Pinpoint the cell where the given text exists, returning its (x, y) midpoint coordinate. 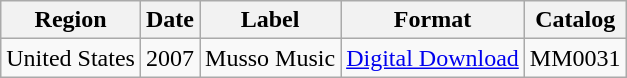
Region (71, 20)
Digital Download (433, 58)
2007 (170, 58)
Catalog (575, 20)
Musso Music (270, 58)
MM0031 (575, 58)
United States (71, 58)
Date (170, 20)
Format (433, 20)
Label (270, 20)
